Extract the [x, y] coordinate from the center of the cell holding the provided text.  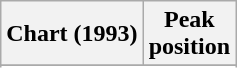
Peakposition [189, 34]
Chart (1993) [72, 34]
